Search for the cell housing the specified text and yield its (x, y) center coordinate. 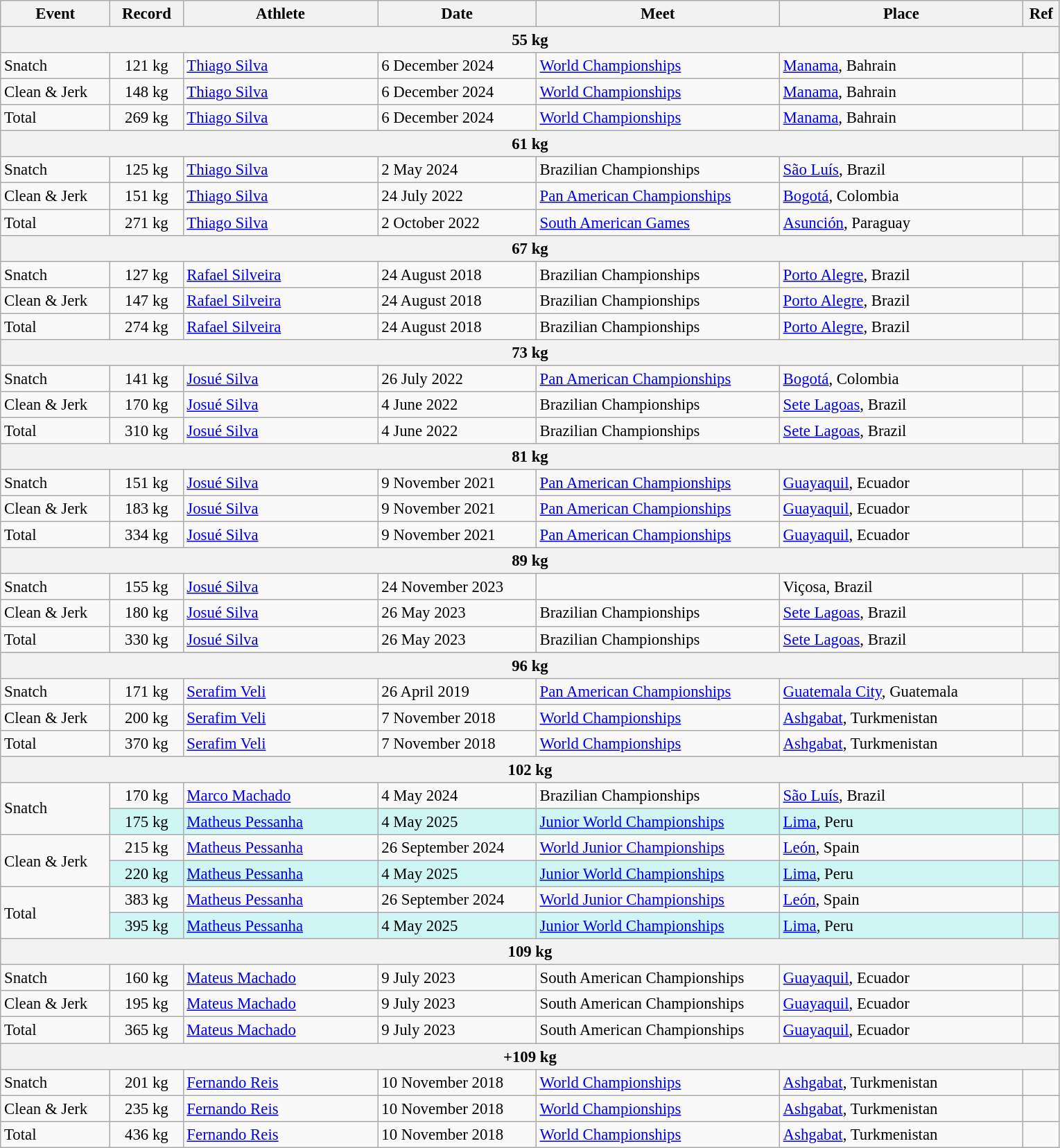
269 kg (147, 118)
215 kg (147, 848)
Ref (1041, 14)
109 kg (530, 952)
365 kg (147, 1030)
395 kg (147, 926)
127 kg (147, 275)
235 kg (147, 1108)
73 kg (530, 353)
Viçosa, Brazil (901, 587)
121 kg (147, 66)
55 kg (530, 40)
160 kg (147, 978)
Athlete (280, 14)
271 kg (147, 223)
Event (55, 14)
Record (147, 14)
125 kg (147, 170)
24 November 2023 (457, 587)
Meet (657, 14)
61 kg (530, 144)
89 kg (530, 561)
155 kg (147, 587)
220 kg (147, 874)
96 kg (530, 666)
+109 kg (530, 1056)
Date (457, 14)
195 kg (147, 1004)
Marco Machado (280, 796)
180 kg (147, 614)
81 kg (530, 457)
370 kg (147, 744)
310 kg (147, 430)
148 kg (147, 92)
2 May 2024 (457, 170)
4 May 2024 (457, 796)
Asunción, Paraguay (901, 223)
Guatemala City, Guatemala (901, 691)
200 kg (147, 717)
334 kg (147, 535)
436 kg (147, 1134)
26 April 2019 (457, 691)
201 kg (147, 1082)
171 kg (147, 691)
Place (901, 14)
102 kg (530, 769)
383 kg (147, 900)
175 kg (147, 821)
147 kg (147, 300)
24 July 2022 (457, 196)
26 July 2022 (457, 379)
274 kg (147, 327)
67 kg (530, 248)
183 kg (147, 509)
141 kg (147, 379)
2 October 2022 (457, 223)
330 kg (147, 639)
South American Games (657, 223)
